Determine the [X, Y] coordinate at the center of the cell enclosing the given text.  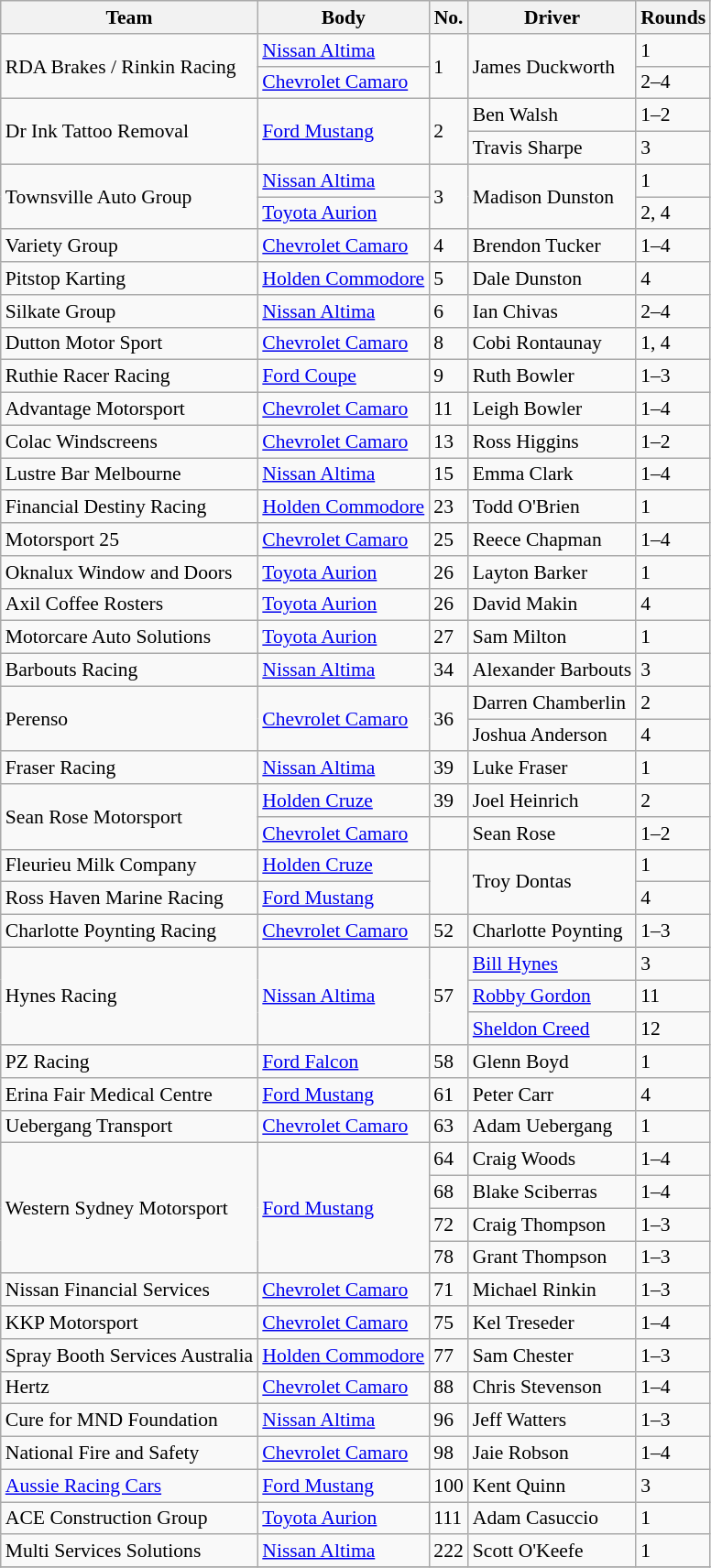
Driver [552, 17]
Sheldon Creed [552, 1029]
Ross Haven Marine Racing [130, 898]
Nissan Financial Services [130, 1290]
Cure for MND Foundation [130, 1421]
Luke Fraser [552, 768]
David Makin [552, 604]
Advantage Motorsport [130, 409]
Leigh Bowler [552, 409]
25 [449, 539]
Cobi Rontaunay [552, 343]
96 [449, 1421]
Spray Booth Services Australia [130, 1356]
Sean Rose [552, 833]
Peter Carr [552, 1094]
9 [449, 376]
Colac Windscreens [130, 441]
Michael Rinkin [552, 1290]
Kent Quinn [552, 1486]
Sam Chester [552, 1356]
Todd O'Brien [552, 507]
6 [449, 311]
Glenn Boyd [552, 1062]
Troy Dontas [552, 881]
Ian Chivas [552, 311]
Body [343, 17]
5 [449, 278]
Jaie Robson [552, 1454]
Charlotte Poynting [552, 931]
Variety Group [130, 246]
Perenso [130, 718]
Financial Destiny Racing [130, 507]
Team [130, 17]
Jeff Watters [552, 1421]
PZ Racing [130, 1062]
111 [449, 1519]
222 [449, 1552]
Chris Stevenson [552, 1388]
12 [673, 1029]
61 [449, 1094]
Charlotte Poynting Racing [130, 931]
No. [449, 17]
68 [449, 1192]
Craig Woods [552, 1160]
Silkate Group [130, 311]
James Duckworth [552, 66]
Oknalux Window and Doors [130, 572]
Townsville Auto Group [130, 196]
64 [449, 1160]
34 [449, 670]
Ford Falcon [343, 1062]
Aussie Racing Cars [130, 1486]
Sam Milton [552, 637]
98 [449, 1454]
Fleurieu Milk Company [130, 866]
Western Sydney Motorsport [130, 1208]
15 [449, 474]
Kel Treseder [552, 1323]
Grant Thompson [552, 1258]
52 [449, 931]
Craig Thompson [552, 1225]
Darren Chamberlin [552, 702]
Pitstop Karting [130, 278]
Erina Fair Medical Centre [130, 1094]
Layton Barker [552, 572]
Multi Services Solutions [130, 1552]
Emma Clark [552, 474]
Ford Coupe [343, 376]
58 [449, 1062]
Ben Walsh [552, 115]
57 [449, 996]
Robby Gordon [552, 996]
Brendon Tucker [552, 246]
Rounds [673, 17]
Fraser Racing [130, 768]
Bill Hynes [552, 964]
Lustre Bar Melbourne [130, 474]
63 [449, 1127]
Joel Heinrich [552, 800]
Sean Rose Motorsport [130, 817]
Scott O'Keefe [552, 1552]
KKP Motorsport [130, 1323]
Motorsport 25 [130, 539]
Dutton Motor Sport [130, 343]
23 [449, 507]
77 [449, 1356]
Travis Sharpe [552, 148]
36 [449, 718]
National Fire and Safety [130, 1454]
78 [449, 1258]
Hertz [130, 1388]
71 [449, 1290]
8 [449, 343]
Adam Casuccio [552, 1519]
Madison Dunston [552, 196]
Dale Dunston [552, 278]
Dr Ink Tattoo Removal [130, 132]
Reece Chapman [552, 539]
Axil Coffee Rosters [130, 604]
2, 4 [673, 213]
Blake Sciberras [552, 1192]
Alexander Barbouts [552, 670]
RDA Brakes / Rinkin Racing [130, 66]
100 [449, 1486]
Ruth Bowler [552, 376]
Motorcare Auto Solutions [130, 637]
ACE Construction Group [130, 1519]
Ross Higgins [552, 441]
13 [449, 441]
Hynes Racing [130, 996]
Barbouts Racing [130, 670]
Joshua Anderson [552, 735]
Uebergang Transport [130, 1127]
88 [449, 1388]
Ruthie Racer Racing [130, 376]
72 [449, 1225]
1, 4 [673, 343]
27 [449, 637]
Adam Uebergang [552, 1127]
75 [449, 1323]
